Extract the [X, Y] coordinate from the center of the cell holding the provided text.  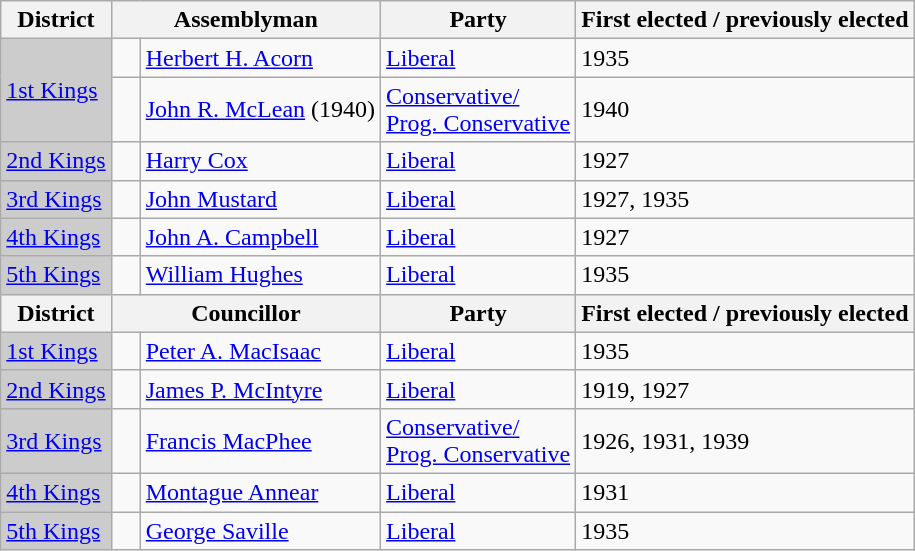
1931 [746, 492]
1927, 1935 [746, 199]
Herbert H. Acorn [260, 58]
George Saville [260, 531]
William Hughes [260, 275]
Peter A. MacIsaac [260, 351]
Harry Cox [260, 161]
Councillor [246, 313]
James P. McIntyre [260, 389]
1926, 1931, 1939 [746, 440]
Assemblyman [246, 20]
1940 [746, 110]
John R. McLean (1940) [260, 110]
Francis MacPhee [260, 440]
John Mustard [260, 199]
John A. Campbell [260, 237]
1919, 1927 [746, 389]
Montague Annear [260, 492]
